Detect which cell encompasses the target text, then output its [x, y] center coordinate. 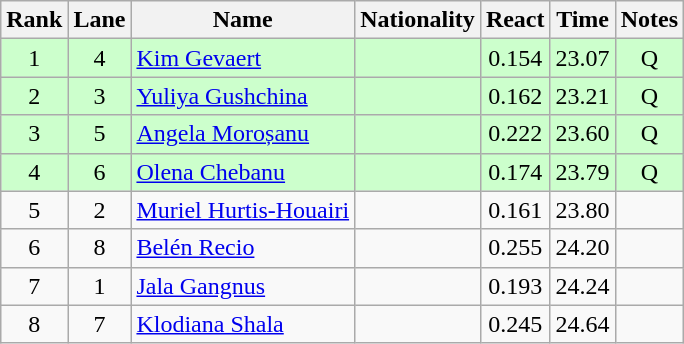
Klodiana Shala [243, 324]
Olena Chebanu [243, 172]
Kim Gevaert [243, 58]
Rank [34, 20]
Lane [100, 20]
0.255 [515, 248]
Nationality [418, 20]
0.162 [515, 96]
Jala Gangnus [243, 286]
0.193 [515, 286]
0.161 [515, 210]
Angela Moroșanu [243, 134]
0.245 [515, 324]
0.174 [515, 172]
Name [243, 20]
23.60 [582, 134]
Notes [649, 20]
24.24 [582, 286]
React [515, 20]
23.21 [582, 96]
24.20 [582, 248]
0.154 [515, 58]
23.07 [582, 58]
24.64 [582, 324]
23.79 [582, 172]
0.222 [515, 134]
Belén Recio [243, 248]
Muriel Hurtis-Houairi [243, 210]
23.80 [582, 210]
Yuliya Gushchina [243, 96]
Time [582, 20]
